Capture the cell that displays the provided text and extract its [x, y] central coordinate. 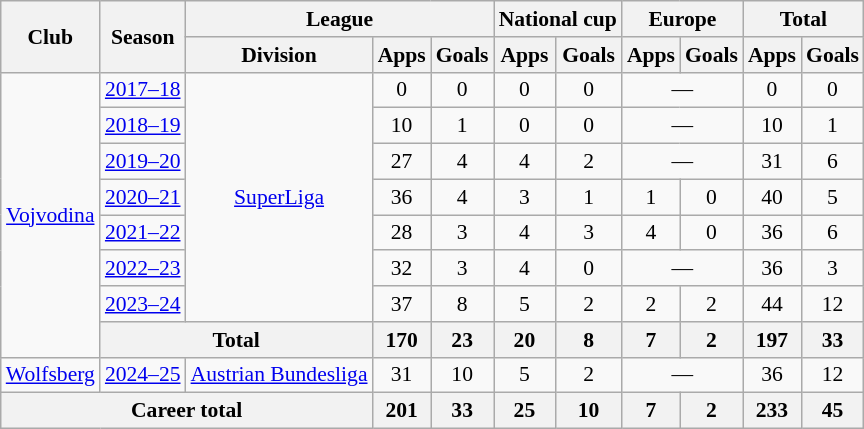
23 [462, 340]
20 [525, 340]
Division [280, 55]
197 [772, 340]
Europe [682, 19]
32 [402, 269]
2018–19 [143, 126]
170 [402, 340]
45 [832, 411]
Season [143, 36]
37 [402, 304]
Club [50, 36]
Wolfsberg [50, 375]
SuperLiga [280, 196]
2020–21 [143, 197]
25 [525, 411]
2024–25 [143, 375]
League [340, 19]
2017–18 [143, 90]
27 [402, 162]
Career total [187, 411]
2023–24 [143, 304]
2021–22 [143, 233]
2022–23 [143, 269]
National cup [558, 19]
44 [772, 304]
40 [772, 197]
Austrian Bundesliga [280, 375]
28 [402, 233]
201 [402, 411]
2019–20 [143, 162]
Vojvodina [50, 214]
233 [772, 411]
